Extract the [X, Y] coordinate from the center of the cell holding the provided text.  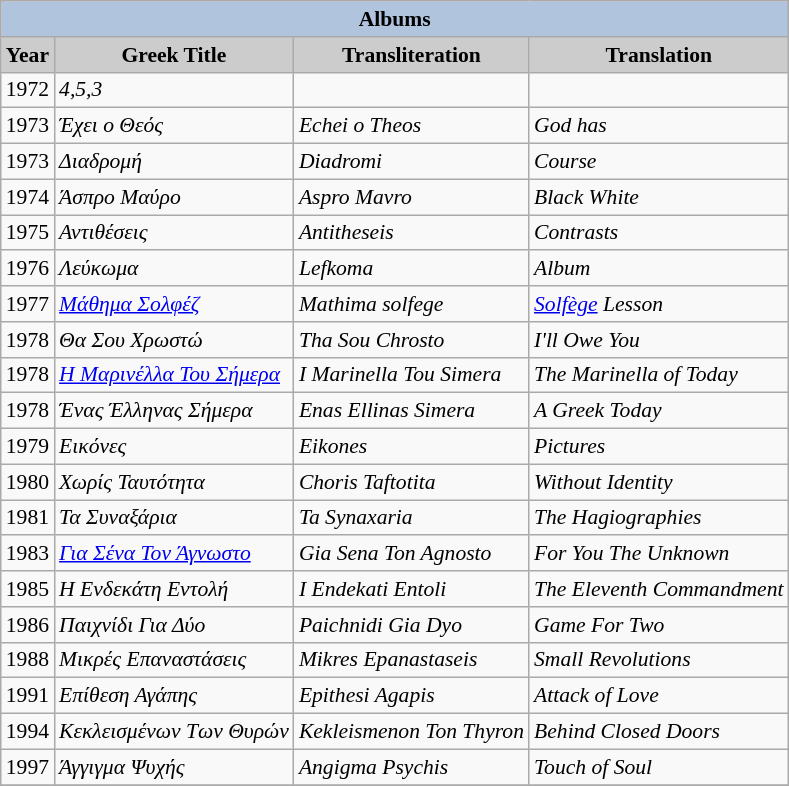
1988 [28, 660]
Λεύκωμα [174, 269]
Kekleismenon Ton Thyron [412, 732]
Echei o Theos [412, 126]
1977 [28, 304]
Η Μαρινέλλα Του Σήμερα [174, 375]
Game For Two [659, 625]
1991 [28, 696]
I Marinella Tou Simera [412, 375]
Epithesi Agapis [412, 696]
The Marinella of Today [659, 375]
Pictures [659, 447]
Θα Σου Χρωστώ [174, 340]
Gia Sena Ton Agnosto [412, 554]
Translation [659, 55]
Διαδρομή [174, 162]
Μάθημα Σολφέζ [174, 304]
1974 [28, 197]
1979 [28, 447]
Year [28, 55]
Aspro Mavro [412, 197]
For You The Unknown [659, 554]
Album [659, 269]
Without Identity [659, 482]
Άσπρο Μαύρο [174, 197]
Αντιθέσεις [174, 233]
The Hagiographies [659, 518]
Tha Sou Chrosto [412, 340]
1981 [28, 518]
Touch of Soul [659, 767]
Diadromi [412, 162]
The Eleventh Commandment [659, 589]
Enas Ellinas Simera [412, 411]
Antitheseis [412, 233]
Transliteration [412, 55]
Ένας Έλληνας Σήμερα [174, 411]
Μικρές Επαναστάσεις [174, 660]
4,5,3 [174, 90]
Για Σένα Τον Άγνωστο [174, 554]
Κεκλεισμένων Των Θυρών [174, 732]
1983 [28, 554]
1976 [28, 269]
1972 [28, 90]
I Endekati Entoli [412, 589]
1994 [28, 732]
Τα Συναξάρια [174, 518]
Black White [659, 197]
Επίθεση Αγάπης [174, 696]
1997 [28, 767]
Solfège Lesson [659, 304]
Eikones [412, 447]
Έχει ο Θεός [174, 126]
Greek Title [174, 55]
Άγγιγμα Ψυχής [174, 767]
Attack of Love [659, 696]
1986 [28, 625]
1980 [28, 482]
I'll Owe You [659, 340]
Albums [395, 19]
Behind Closed Doors [659, 732]
Mathima solfege [412, 304]
Paichnidi Gia Dyo [412, 625]
Εικόνες [174, 447]
1975 [28, 233]
Ta Synaxaria [412, 518]
God has [659, 126]
Small Revolutions [659, 660]
1985 [28, 589]
Choris Taftotita [412, 482]
Η Ενδεκάτη Εντολή [174, 589]
Course [659, 162]
Contrasts [659, 233]
Χωρίς Ταυτότητα [174, 482]
Παιχνίδι Για Δύο [174, 625]
Lefkoma [412, 269]
Angigma Psychis [412, 767]
Mikres Epanastaseis [412, 660]
A Greek Today [659, 411]
